Find where the given text appears and provide that cell's center as [x, y] coordinate. 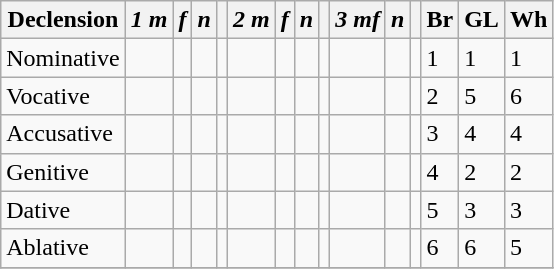
Dative [63, 210]
GL [482, 20]
Declension [63, 20]
Ablative [63, 248]
Genitive [63, 172]
Accusative [63, 134]
Nominative [63, 58]
Br [440, 20]
2 m [251, 20]
3 mf [358, 20]
1 m [149, 20]
Wh [528, 20]
Vocative [63, 96]
